Detect which cell encompasses the target text, then output its [x, y] center coordinate. 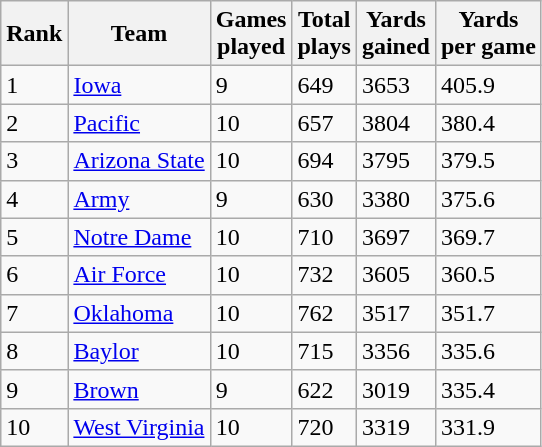
3019 [396, 389]
1 [34, 85]
West Virginia [139, 427]
335.6 [488, 351]
Oklahoma [139, 313]
Air Force [139, 275]
3517 [396, 313]
Baylor [139, 351]
3 [34, 161]
Totalplays [324, 34]
720 [324, 427]
630 [324, 199]
732 [324, 275]
710 [324, 237]
Yardsgained [396, 34]
Gamesplayed [251, 34]
Pacific [139, 123]
4 [34, 199]
3319 [396, 427]
3653 [396, 85]
380.4 [488, 123]
375.6 [488, 199]
Rank [34, 34]
Yardsper game [488, 34]
335.4 [488, 389]
405.9 [488, 85]
622 [324, 389]
3356 [396, 351]
3697 [396, 237]
Army [139, 199]
379.5 [488, 161]
5 [34, 237]
694 [324, 161]
2 [34, 123]
331.9 [488, 427]
8 [34, 351]
Brown [139, 389]
6 [34, 275]
649 [324, 85]
360.5 [488, 275]
3795 [396, 161]
3605 [396, 275]
3804 [396, 123]
Team [139, 34]
Iowa [139, 85]
369.7 [488, 237]
657 [324, 123]
715 [324, 351]
351.7 [488, 313]
Notre Dame [139, 237]
Arizona State [139, 161]
762 [324, 313]
3380 [396, 199]
7 [34, 313]
